Capture the cell that displays the provided text and extract its (x, y) central coordinate. 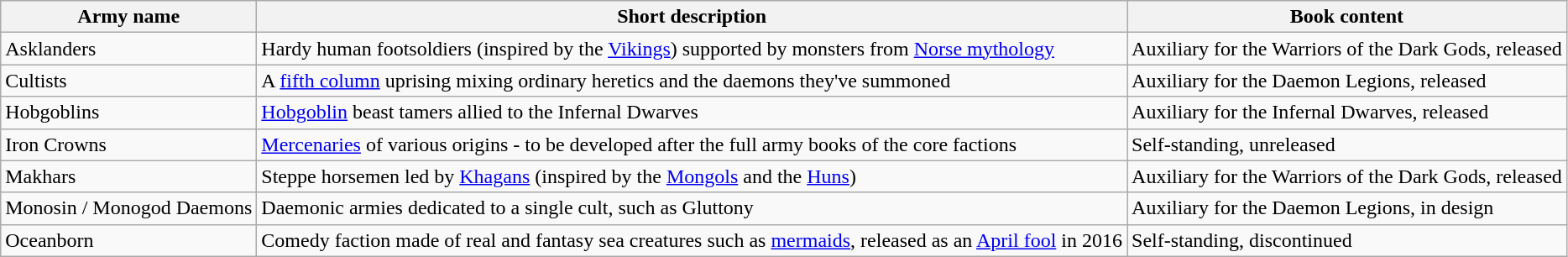
Iron Crowns (129, 144)
Auxiliary for the Daemon Legions, in design (1347, 208)
Self-standing, discontinued (1347, 240)
A fifth column uprising mixing ordinary heretics and the daemons they've summoned (692, 81)
Self-standing, unreleased (1347, 144)
Cultists (129, 81)
Army name (129, 17)
Makhars (129, 176)
Hardy human footsoldiers (inspired by the Vikings) supported by monsters from Norse mythology (692, 49)
Asklanders (129, 49)
Mercenaries of various origins - to be developed after the full army books of the core factions (692, 144)
Hobgoblins (129, 113)
Short description (692, 17)
Oceanborn (129, 240)
Comedy faction made of real and fantasy sea creatures such as mermaids, released as an April fool in 2016 (692, 240)
Auxiliary for the Infernal Dwarves, released (1347, 113)
Book content (1347, 17)
Hobgoblin beast tamers allied to the Infernal Dwarves (692, 113)
Monosin / Monogod Daemons (129, 208)
Steppe horsemen led by Khagans (inspired by the Mongols and the Huns) (692, 176)
Auxiliary for the Daemon Legions, released (1347, 81)
Daemonic armies dedicated to a single cult, such as Gluttony (692, 208)
